Output the (x, y) coordinate of the center of the cell containing the given text.  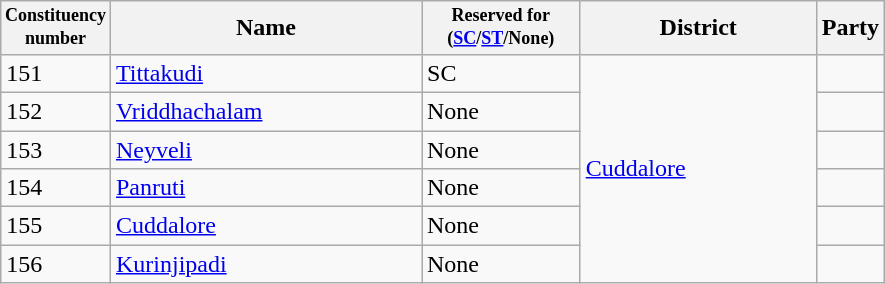
156 (56, 264)
Name (266, 28)
Reserved for (SC/ST/None) (502, 28)
152 (56, 111)
151 (56, 73)
Tittakudi (266, 73)
155 (56, 226)
District (698, 28)
Party (850, 28)
153 (56, 150)
Vriddhachalam (266, 111)
Panruti (266, 188)
SC (502, 73)
Constituency number (56, 28)
Neyveli (266, 150)
154 (56, 188)
Kurinjipadi (266, 264)
